Locate the cell with the specified text and output its (x, y) center coordinate. 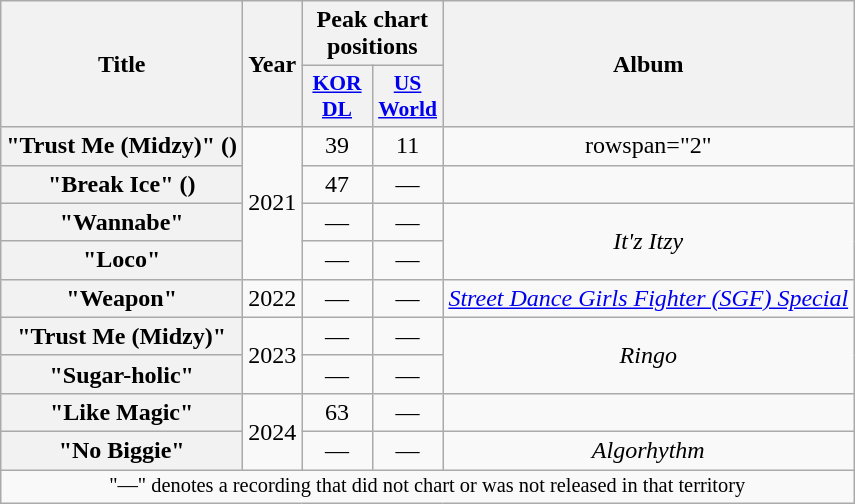
11 (408, 146)
Year (272, 64)
2023 (272, 355)
Peak chartpositions (372, 34)
Street Dance Girls Fighter (SGF) Special (648, 298)
Algorhythm (648, 450)
USWorld (408, 96)
2021 (272, 203)
Title (122, 64)
"Sugar-holic" (122, 374)
"Trust Me (Midzy)" () (122, 146)
47 (338, 184)
rowspan="2" (648, 146)
"Wannabe" (122, 222)
It'z Itzy (648, 241)
"—" denotes a recording that did not chart or was not released in that territory (428, 487)
39 (338, 146)
"Break Ice" () (122, 184)
Ringo (648, 355)
Album (648, 64)
"Like Magic" (122, 412)
"Loco" (122, 260)
"No Biggie" (122, 450)
2022 (272, 298)
2024 (272, 431)
"Trust Me (Midzy)" (122, 336)
KORDL (338, 96)
"Weapon" (122, 298)
63 (338, 412)
